Detect which cell encompasses the target text, then output its (X, Y) center coordinate. 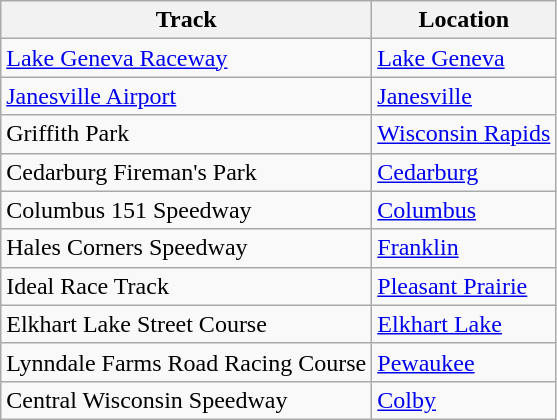
Janesville Airport (186, 96)
Columbus (464, 210)
Lynndale Farms Road Racing Course (186, 362)
Cedarburg Fireman's Park (186, 172)
Janesville (464, 96)
Lake Geneva Raceway (186, 58)
Griffith Park (186, 134)
Colby (464, 400)
Wisconsin Rapids (464, 134)
Central Wisconsin Speedway (186, 400)
Track (186, 20)
Location (464, 20)
Hales Corners Speedway (186, 248)
Ideal Race Track (186, 286)
Lake Geneva (464, 58)
Pleasant Prairie (464, 286)
Columbus 151 Speedway (186, 210)
Cedarburg (464, 172)
Franklin (464, 248)
Elkhart Lake Street Course (186, 324)
Elkhart Lake (464, 324)
Pewaukee (464, 362)
